Provide the (x, y) coordinate of the cell's center where the given text is located.  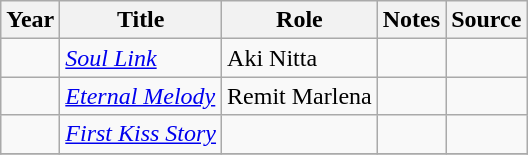
Remit Marlena (300, 96)
Year (30, 20)
First Kiss Story (141, 134)
Notes (411, 20)
Eternal Melody (141, 96)
Role (300, 20)
Source (486, 20)
Aki Nitta (300, 58)
Soul Link (141, 58)
Title (141, 20)
